Capture the cell that displays the provided text and extract its [X, Y] central coordinate. 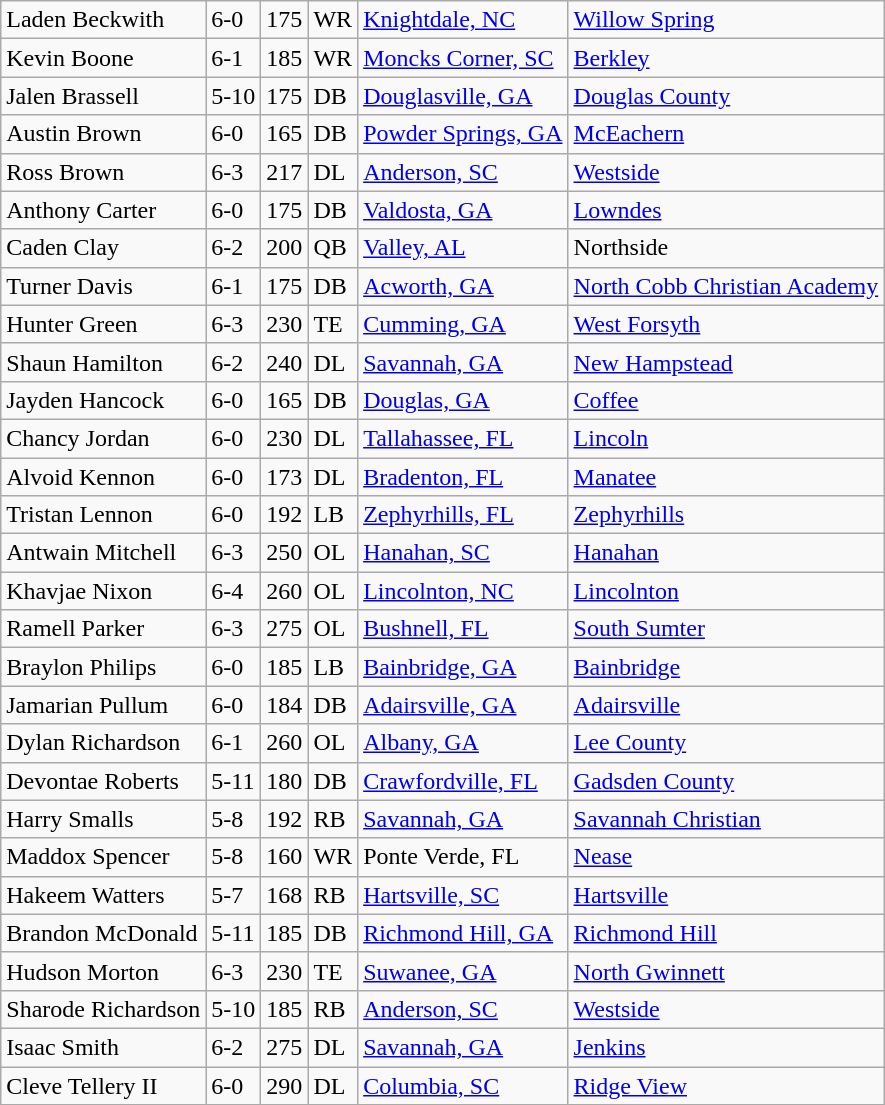
Nease [726, 857]
Cleve Tellery II [104, 1085]
Albany, GA [463, 743]
Hunter Green [104, 324]
Sharode Richardson [104, 1009]
Knightdale, NC [463, 20]
Shaun Hamilton [104, 362]
Douglas, GA [463, 400]
Lee County [726, 743]
Adairsville, GA [463, 705]
McEachern [726, 134]
Jenkins [726, 1047]
Lincoln [726, 438]
160 [284, 857]
Northside [726, 248]
Lincolnton, NC [463, 591]
Khavjae Nixon [104, 591]
6-4 [234, 591]
Moncks Corner, SC [463, 58]
Tallahassee, FL [463, 438]
Caden Clay [104, 248]
Gadsden County [726, 781]
200 [284, 248]
Bushnell, FL [463, 629]
Isaac Smith [104, 1047]
Hartsville, SC [463, 895]
Ponte Verde, FL [463, 857]
Jayden Hancock [104, 400]
Lincolnton [726, 591]
Jamarian Pullum [104, 705]
Maddox Spencer [104, 857]
Savannah Christian [726, 819]
184 [284, 705]
Brandon McDonald [104, 933]
Cumming, GA [463, 324]
Ridge View [726, 1085]
Willow Spring [726, 20]
Hudson Morton [104, 971]
Braylon Philips [104, 667]
Zephyrhills, FL [463, 515]
Devontae Roberts [104, 781]
Harry Smalls [104, 819]
Powder Springs, GA [463, 134]
Ross Brown [104, 172]
QB [333, 248]
Tristan Lennon [104, 515]
Zephyrhills [726, 515]
North Gwinnett [726, 971]
180 [284, 781]
Anthony Carter [104, 210]
Hanahan, SC [463, 553]
Alvoid Kennon [104, 477]
Kevin Boone [104, 58]
Ramell Parker [104, 629]
173 [284, 477]
Coffee [726, 400]
Hakeem Watters [104, 895]
250 [284, 553]
217 [284, 172]
Suwanee, GA [463, 971]
Valdosta, GA [463, 210]
Acworth, GA [463, 286]
Manatee [726, 477]
240 [284, 362]
Hartsville [726, 895]
Bradenton, FL [463, 477]
Turner Davis [104, 286]
168 [284, 895]
Douglas County [726, 96]
North Cobb Christian Academy [726, 286]
Bainbridge [726, 667]
Richmond Hill, GA [463, 933]
Berkley [726, 58]
New Hampstead [726, 362]
Adairsville [726, 705]
Crawfordville, FL [463, 781]
Valley, AL [463, 248]
Bainbridge, GA [463, 667]
Dylan Richardson [104, 743]
Hanahan [726, 553]
Austin Brown [104, 134]
Chancy Jordan [104, 438]
Douglasville, GA [463, 96]
West Forsyth [726, 324]
Laden Beckwith [104, 20]
Columbia, SC [463, 1085]
Jalen Brassell [104, 96]
Lowndes [726, 210]
South Sumter [726, 629]
290 [284, 1085]
5-7 [234, 895]
Antwain Mitchell [104, 553]
Richmond Hill [726, 933]
